Capture the cell that displays the provided text and extract its [X, Y] central coordinate. 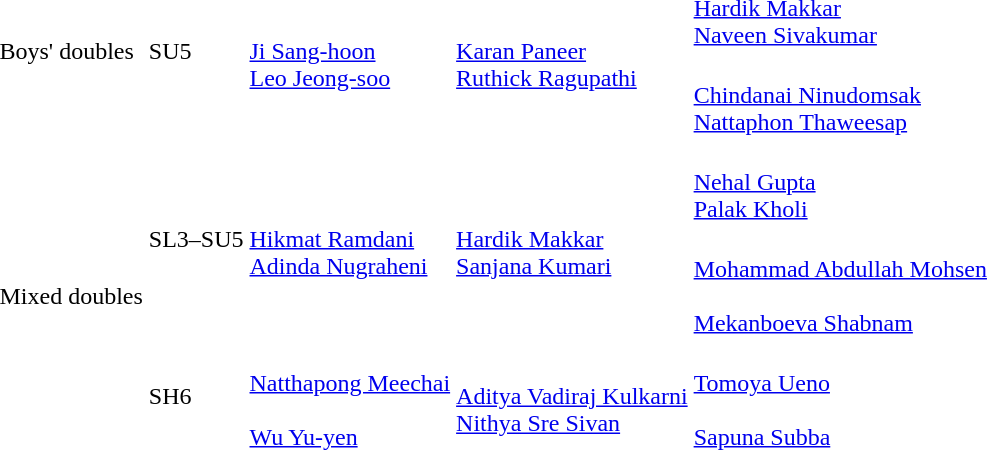
SL3–SU5 [196, 239]
Hikmat RamdaniAdinda Nugraheni [350, 239]
Hardik MakkarSanjana Kumari [572, 239]
